For the text-containing cell, return its midpoint in (X, Y) coordinate format. 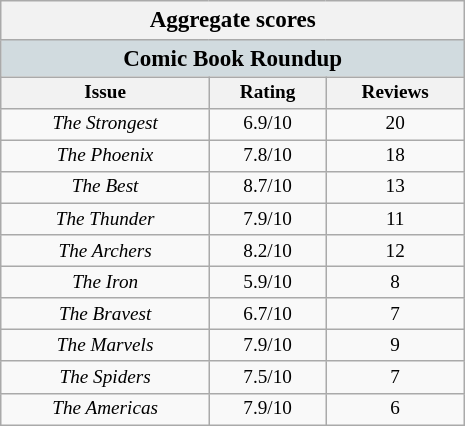
7.5/10 (268, 377)
The Thunder (105, 219)
The Archers (105, 251)
The Spiders (105, 377)
The Strongest (105, 124)
8.7/10 (268, 188)
11 (395, 219)
20 (395, 124)
7.8/10 (268, 156)
The Iron (105, 283)
Comic Book Roundup (232, 58)
8.2/10 (268, 251)
The Americas (105, 409)
Rating (268, 93)
6.7/10 (268, 314)
8 (395, 283)
Issue (105, 93)
Reviews (395, 93)
The Phoenix (105, 156)
The Marvels (105, 346)
13 (395, 188)
12 (395, 251)
9 (395, 346)
The Best (105, 188)
5.9/10 (268, 283)
The Bravest (105, 314)
6.9/10 (268, 124)
6 (395, 409)
Aggregate scores (232, 20)
18 (395, 156)
